Capture the cell that displays the provided text and extract its [X, Y] central coordinate. 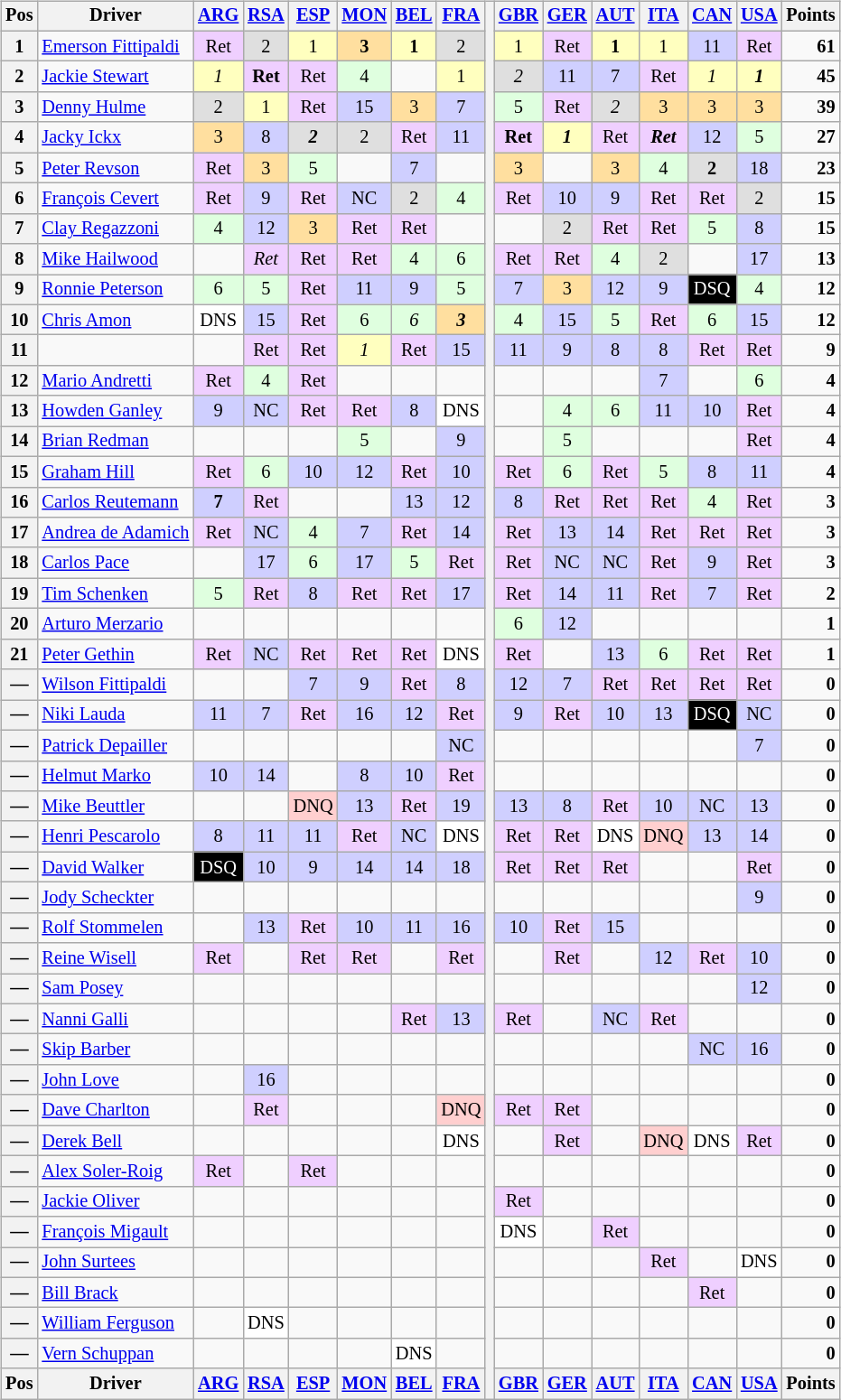
Sam Posey [116, 989]
39 [811, 107]
Andrea de Adamich [116, 533]
Emerson Fittipaldi [116, 46]
Graham Hill [116, 471]
Mario Andretti [116, 381]
Carlos Pace [116, 563]
Reine Wisell [116, 958]
Vern Schuppan [116, 1354]
61 [811, 46]
Patrick Depailler [116, 745]
John Surtees [116, 1263]
Denny Hulme [116, 107]
David Walker [116, 867]
Carlos Reutemann [116, 502]
Wilson Fittipaldi [116, 685]
45 [811, 77]
Ronnie Peterson [116, 290]
Rolf Stommelen [116, 928]
Jackie Oliver [116, 1201]
William Ferguson [116, 1323]
Skip Barber [116, 1050]
Mike Hailwood [116, 259]
20 [19, 624]
Alex Soler-Roig [116, 1171]
Bill Brack [116, 1293]
23 [811, 168]
François Migault [116, 1232]
27 [811, 137]
Derek Bell [116, 1141]
Peter Gethin [116, 654]
Chris Amon [116, 320]
Henri Pescarolo [116, 836]
Dave Charlton [116, 1110]
Helmut Marko [116, 776]
Jacky Ickx [116, 137]
Tim Schenken [116, 593]
Nanni Galli [116, 1019]
Clay Regazzoni [116, 229]
Jody Scheckter [116, 898]
Brian Redman [116, 442]
Howden Ganley [116, 411]
Jackie Stewart [116, 77]
Niki Lauda [116, 715]
Peter Revson [116, 168]
Arturo Merzario [116, 624]
François Cevert [116, 199]
21 [19, 654]
Mike Beuttler [116, 807]
John Love [116, 1080]
